From the cell containing the given text, extract its center point as (X, Y) coordinate. 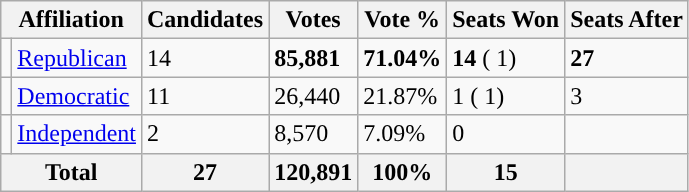
71.04% (402, 58)
Democratic (77, 96)
7.09% (402, 134)
Republican (77, 58)
8,570 (314, 134)
2 (204, 134)
Votes (314, 20)
120,891 (314, 172)
Independent (77, 134)
Candidates (204, 20)
21.87% (402, 96)
0 (506, 134)
Vote % (402, 20)
26,440 (314, 96)
1 ( 1) (506, 96)
Total (72, 172)
11 (204, 96)
14 ( 1) (506, 58)
Affiliation (72, 20)
Seats After (627, 20)
Seats Won (506, 20)
3 (627, 96)
15 (506, 172)
85,881 (314, 58)
100% (402, 172)
14 (204, 58)
